Return the (x, y) coordinate for the center point of the cell that contains the specified text.  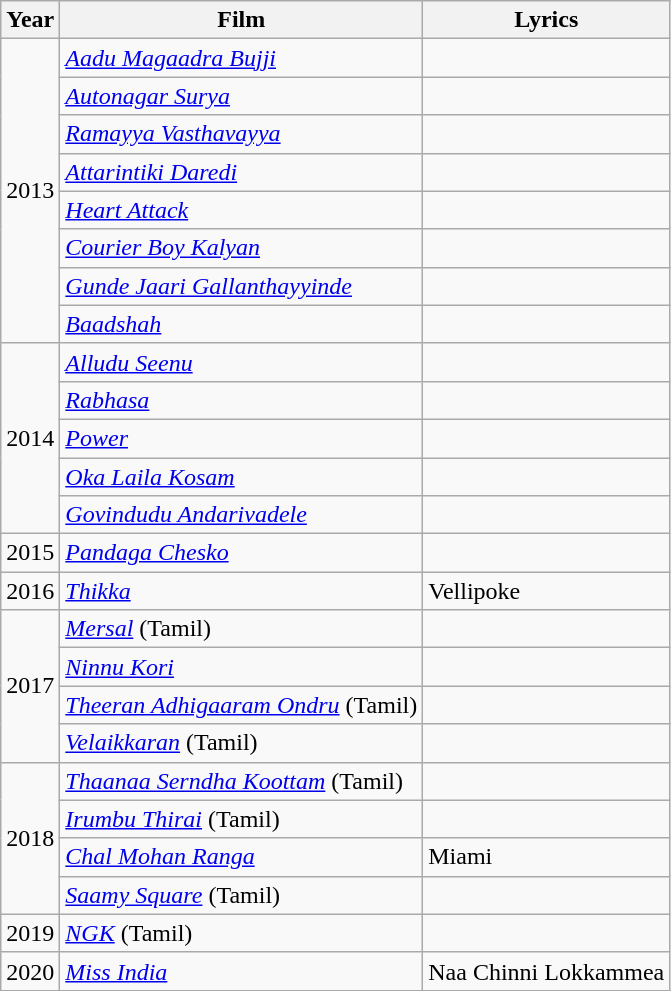
Theeran Adhigaaram Ondru (Tamil) (242, 705)
Lyrics (546, 20)
Ninnu Kori (242, 667)
Pandaga Chesko (242, 553)
Heart Attack (242, 210)
Miami (546, 857)
Power (242, 438)
Gunde Jaari Gallanthayyinde (242, 286)
Naa Chinni Lokkammea (546, 971)
Ramayya Vasthavayya (242, 134)
Aadu Magaadra Bujji (242, 58)
Thaanaa Serndha Koottam (Tamil) (242, 781)
Attarintiki Daredi (242, 172)
Baadshah (242, 324)
Film (242, 20)
Oka Laila Kosam (242, 477)
2020 (30, 971)
Vellipoke (546, 591)
2015 (30, 553)
Saamy Square (Tamil) (242, 895)
Mersal (Tamil) (242, 629)
2013 (30, 191)
Year (30, 20)
Govindudu Andarivadele (242, 515)
2019 (30, 933)
Thikka (242, 591)
Velaikkaran (Tamil) (242, 743)
Autonagar Surya (242, 96)
NGK (Tamil) (242, 933)
Chal Mohan Ranga (242, 857)
Miss India (242, 971)
2018 (30, 838)
2016 (30, 591)
2014 (30, 438)
Alludu Seenu (242, 362)
Rabhasa (242, 400)
Courier Boy Kalyan (242, 248)
2017 (30, 686)
Irumbu Thirai (Tamil) (242, 819)
